Return (x, y) of the center of cell containing provided text 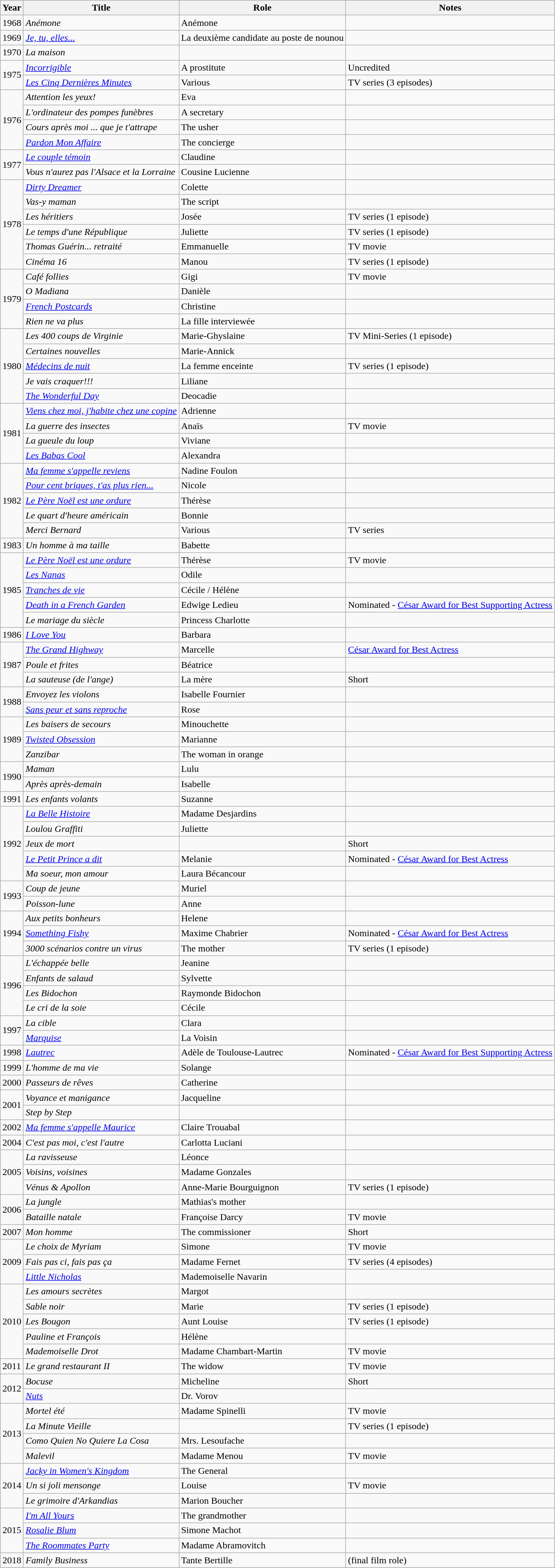
Catherine (262, 1082)
Les enfants volants (101, 799)
Role (262, 8)
Un homme à ma taille (101, 545)
Cécile (262, 1008)
Madame Chambart-Martin (262, 1351)
A prostitute (262, 67)
Bonnie (262, 515)
Ma soeur, mon amour (101, 873)
C'est pas moi, c'est l'autre (101, 1142)
1982 (12, 500)
2009 (12, 1262)
Liliane (262, 381)
Les Bidochon (101, 993)
Jeanine (262, 963)
Madame Abramovitch (262, 1545)
Manou (262, 262)
1975 (12, 75)
Viviane (262, 441)
Micheline (262, 1381)
Le cri de la soie (101, 1008)
2002 (12, 1127)
Madame Spinelli (262, 1411)
1997 (12, 1030)
Café follies (101, 276)
Deocadie (262, 396)
Emmanuelle (262, 247)
1980 (12, 366)
The woman in orange (262, 754)
Christine (262, 306)
Madame Gonzales (262, 1172)
Ma femme s'appelle reviens (101, 471)
César Award for Best Actress (450, 649)
Les amours secrètes (101, 1292)
1969 (12, 38)
Marquise (101, 1038)
(final film role) (450, 1560)
Mrs. Lesoufache (262, 1441)
TV series (450, 530)
The commissioner (262, 1232)
Danièle (262, 291)
La gueule du loup (101, 441)
The mother (262, 948)
Bocuse (101, 1381)
Margot (262, 1292)
Death in a French Garden (101, 605)
1992 (12, 844)
TV series (4 episodes) (450, 1262)
Madame Desjardins (262, 814)
Enfants de salaud (101, 978)
Family Business (101, 1560)
La jungle (101, 1202)
Marie-Annick (262, 351)
2010 (12, 1321)
Bataille natale (101, 1217)
2013 (12, 1433)
2011 (12, 1366)
Step by Step (101, 1112)
1981 (12, 433)
Josée (262, 217)
Je vais craquer!!! (101, 381)
The widow (262, 1366)
Le grimoire d'Arkandias (101, 1501)
1978 (12, 224)
Voisins, voisines (101, 1172)
1990 (12, 777)
L'homme de ma vie (101, 1068)
Ma femme s'appelle Maurice (101, 1127)
2014 (12, 1486)
Year (12, 8)
The Wonderful Day (101, 396)
Dirty Dreamer (101, 187)
Sans peur et sans reproche (101, 709)
Béatrice (262, 665)
Hélène (262, 1336)
2005 (12, 1172)
La femme enceinte (262, 366)
Alexandra (262, 456)
L'ordinateur des pompes funèbres (101, 112)
Maxime Chabrier (262, 933)
Tante Bertille (262, 1560)
Zanzibar (101, 754)
Nicole (262, 486)
Aunt Louise (262, 1321)
Les héritiers (101, 217)
Lulu (262, 769)
2015 (12, 1530)
Uncredited (450, 67)
Mademoiselle Navarin (262, 1277)
Aux petits bonheurs (101, 919)
Vous n'aurez pas l'Alsace et la Lorraine (101, 172)
2004 (12, 1142)
Minouchette (262, 724)
La fille interviewée (262, 321)
Le grand restaurant II (101, 1366)
Madame Fernet (262, 1262)
Madame Menou (262, 1456)
Edwige Ledieu (262, 605)
Muriel (262, 888)
Sylvette (262, 978)
Mathias's mother (262, 1202)
Cinéma 16 (101, 262)
Eva (262, 97)
Isabelle Fournier (262, 695)
Coup de jeune (101, 888)
Rose (262, 709)
Pardon Mon Affaire (101, 142)
O Madiana (101, 291)
Twisted Obsession (101, 739)
Cours après moi ... que je t'attrape (101, 127)
Jacqueline (262, 1097)
2001 (12, 1105)
Helene (262, 919)
Lautrec (101, 1053)
I Love You (101, 635)
Vénus & Apollon (101, 1187)
TV Mini-Series (1 episode) (450, 336)
Princess Charlotte (262, 620)
Cécile / Hélène (262, 590)
Fais pas ci, fais pas ça (101, 1262)
The usher (262, 127)
1987 (12, 664)
Passeurs de rêves (101, 1082)
1986 (12, 635)
1970 (12, 53)
1999 (12, 1068)
L'échappée belle (101, 963)
La sauteuse (de l'ange) (101, 680)
Mortel été (101, 1411)
Viens chez moi, j'habite chez une copine (101, 411)
1976 (12, 120)
Poisson-lune (101, 903)
Le Petit Prince a dit (101, 859)
1985 (12, 590)
Pauline et François (101, 1336)
Adrienne (262, 411)
Tranches de vie (101, 590)
La mère (262, 680)
Claudine (262, 157)
Adèle de Toulouse-Lautrec (262, 1053)
Something Fishy (101, 933)
Marion Boucher (262, 1501)
1979 (12, 299)
Après après-demain (101, 784)
Mademoiselle Drot (101, 1351)
1996 (12, 986)
Vas-y maman (101, 202)
Je, tu, elles... (101, 38)
Envoyez les violons (101, 695)
Sable noir (101, 1306)
Mon homme (101, 1232)
Les baisers de secours (101, 724)
Marie (262, 1306)
1994 (12, 933)
Les Bougon (101, 1321)
Léonce (262, 1157)
Jeux de mort (101, 844)
Attention les yeux! (101, 97)
Colette (262, 187)
1968 (12, 23)
La Voisin (262, 1038)
Médecins de nuit (101, 366)
Le mariage du siècle (101, 620)
Le choix de Myriam (101, 1247)
Le temps d'une République (101, 232)
The grandmother (262, 1515)
A secretary (262, 112)
Les Babas Cool (101, 456)
Barbara (262, 635)
Marianne (262, 739)
1998 (12, 1053)
TV series (3 episodes) (450, 82)
The General (262, 1471)
Notes (450, 8)
Odile (262, 575)
Malevil (101, 1456)
2012 (12, 1388)
Le quart d'heure américain (101, 515)
Rien ne va plus (101, 321)
Marcelle (262, 649)
1991 (12, 799)
1977 (12, 164)
Maman (101, 769)
Clara (262, 1023)
Nadine Foulon (262, 471)
Anaïs (262, 426)
Les Cinq Dernières Minutes (101, 82)
Simone Machot (262, 1530)
Loulou Graffiti (101, 829)
Merci Bernard (101, 530)
2007 (12, 1232)
The Grand Highway (101, 649)
La cible (101, 1023)
1988 (12, 702)
Louise (262, 1486)
Voyance et manigance (101, 1097)
Les 400 coups de Virginie (101, 336)
La deuxième candidate au poste de nounou (262, 38)
Jacky in Women's Kingdom (101, 1471)
1989 (12, 739)
Babette (262, 545)
La guerre des insectes (101, 426)
Cousine Lucienne (262, 172)
French Postcards (101, 306)
La Belle Histoire (101, 814)
Solange (262, 1068)
Le couple témoin (101, 157)
The Roommates Party (101, 1545)
Laura Bécancour (262, 873)
Melanie (262, 859)
Anne-Marie Bourguignon (262, 1187)
Marie-Ghyslaine (262, 336)
Suzanne (262, 799)
1983 (12, 545)
Françoise Darcy (262, 1217)
2006 (12, 1210)
Thomas Guérin... retraité (101, 247)
2000 (12, 1082)
Dr. Vorov (262, 1396)
Como Quien No Quiere La Cosa (101, 1441)
Nuts (101, 1396)
Title (101, 8)
1993 (12, 896)
Isabelle (262, 784)
Little Nicholas (101, 1277)
Poule et frites (101, 665)
Pour cent briques, t'as plus rien... (101, 486)
Un si joli mensonge (101, 1486)
Les Nanas (101, 575)
La Minute Vieille (101, 1426)
Rosalie Blum (101, 1530)
Carlotta Luciani (262, 1142)
Raymonde Bidochon (262, 993)
I'm All Yours (101, 1515)
Anne (262, 903)
La ravisseuse (101, 1157)
La maison (101, 53)
The script (262, 202)
2018 (12, 1560)
3000 scénarios contre un virus (101, 948)
Certaines nouvelles (101, 351)
Claire Trouabal (262, 1127)
Simone (262, 1247)
Gigi (262, 276)
Incorrigible (101, 67)
The concierge (262, 142)
